Return (X, Y) of the center of cell containing provided text 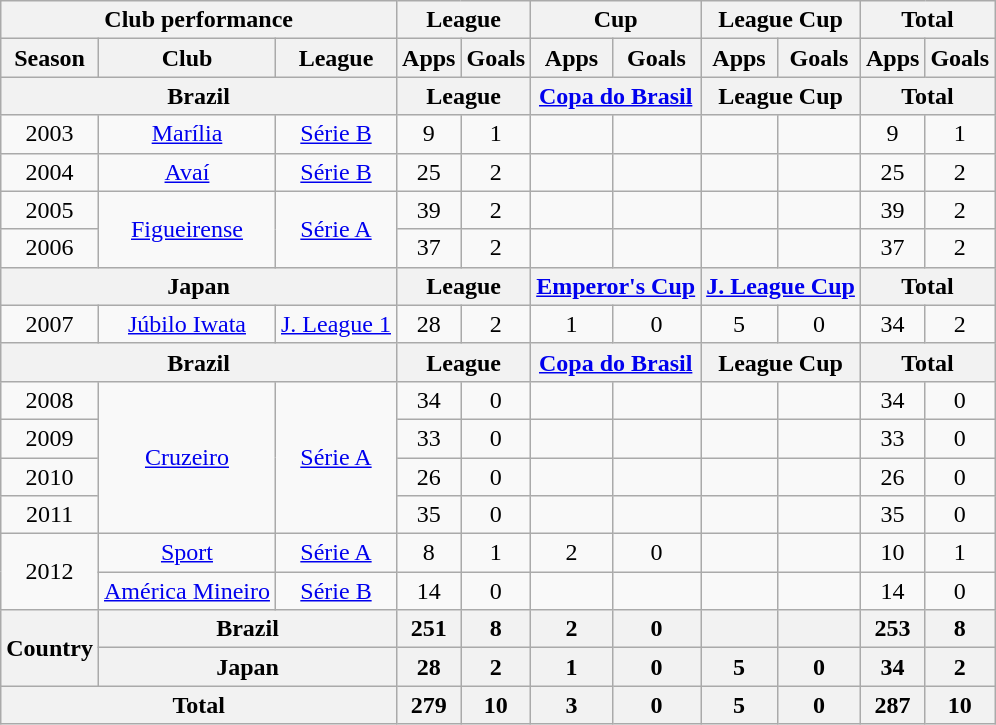
2012 (50, 572)
2003 (50, 134)
2010 (50, 477)
Season (50, 58)
253 (892, 629)
América Mineiro (186, 591)
2005 (50, 210)
Avaí (186, 172)
279 (429, 705)
Marília (186, 134)
2007 (50, 324)
287 (892, 705)
Cruzeiro (186, 457)
2006 (50, 248)
Figueirense (186, 229)
2008 (50, 400)
J. League 1 (336, 324)
2004 (50, 172)
Club (186, 58)
2011 (50, 515)
251 (429, 629)
Emperor's Cup (616, 286)
Country (50, 648)
Club performance (199, 20)
3 (572, 705)
Júbilo Iwata (186, 324)
Cup (616, 20)
Sport (186, 553)
J. League Cup (781, 286)
2009 (50, 438)
